Provide the [x, y] coordinate of the cell's center where the given text is located.  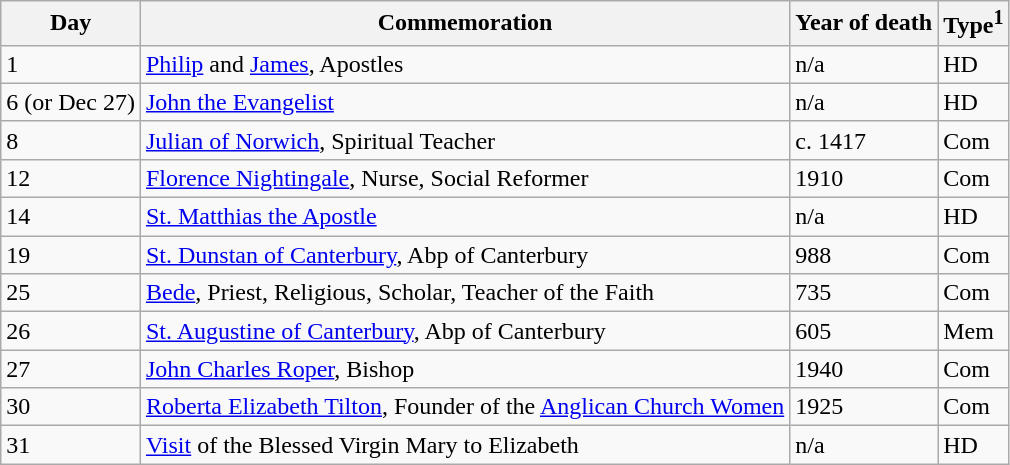
1910 [864, 178]
27 [71, 369]
Philip and James, Apostles [464, 64]
605 [864, 331]
Bede, Priest, Religious, Scholar, Teacher of the Faith [464, 293]
30 [71, 407]
Commemoration [464, 24]
12 [71, 178]
735 [864, 293]
1 [71, 64]
26 [71, 331]
Type1 [974, 24]
Florence Nightingale, Nurse, Social Reformer [464, 178]
1940 [864, 369]
John the Evangelist [464, 102]
Day [71, 24]
Roberta Elizabeth Tilton, Founder of the Anglican Church Women [464, 407]
14 [71, 217]
Mem [974, 331]
Year of death [864, 24]
St. Augustine of Canterbury, Abp of Canterbury [464, 331]
19 [71, 255]
25 [71, 293]
8 [71, 140]
St. Matthias the Apostle [464, 217]
Visit of the Blessed Virgin Mary to Elizabeth [464, 445]
6 (or Dec 27) [71, 102]
St. Dunstan of Canterbury, Abp of Canterbury [464, 255]
Julian of Norwich, Spiritual Teacher [464, 140]
John Charles Roper, Bishop [464, 369]
31 [71, 445]
1925 [864, 407]
988 [864, 255]
c. 1417 [864, 140]
